Output the [X, Y] coordinate of the center of the cell containing the given text.  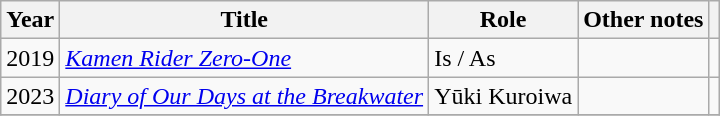
Yūki Kuroiwa [504, 96]
Other notes [644, 20]
Role [504, 20]
Title [244, 20]
Is / As [504, 58]
2019 [30, 58]
Kamen Rider Zero-One [244, 58]
Year [30, 20]
2023 [30, 96]
Diary of Our Days at the Breakwater [244, 96]
